Provide the [X, Y] coordinate of the cell's center where the given text is located.  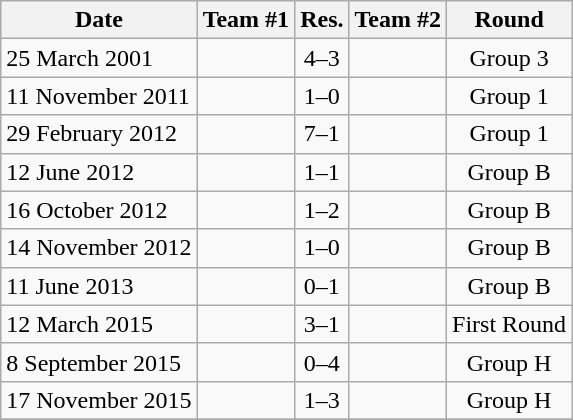
First Round [510, 324]
Round [510, 20]
3–1 [322, 324]
0–4 [322, 362]
1–2 [322, 210]
1–3 [322, 400]
16 October 2012 [99, 210]
Team #1 [246, 20]
11 June 2013 [99, 286]
8 September 2015 [99, 362]
Group 3 [510, 58]
11 November 2011 [99, 96]
Team #2 [398, 20]
Res. [322, 20]
0–1 [322, 286]
4–3 [322, 58]
1–1 [322, 172]
12 March 2015 [99, 324]
14 November 2012 [99, 248]
17 November 2015 [99, 400]
7–1 [322, 134]
Date [99, 20]
25 March 2001 [99, 58]
12 June 2012 [99, 172]
29 February 2012 [99, 134]
